Return [x, y] of the center of cell containing provided text 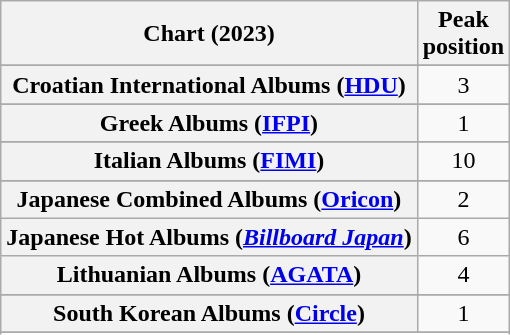
Peakposition [463, 34]
6 [463, 237]
3 [463, 85]
South Korean Albums (Circle) [209, 313]
2 [463, 199]
Lithuanian Albums (AGATA) [209, 275]
Japanese Hot Albums (Billboard Japan) [209, 237]
4 [463, 275]
Italian Albums (FIMI) [209, 161]
10 [463, 161]
Japanese Combined Albums (Oricon) [209, 199]
Greek Albums (IFPI) [209, 123]
Croatian International Albums (HDU) [209, 85]
Chart (2023) [209, 34]
